From the cell containing the given text, extract its center point as (X, Y) coordinate. 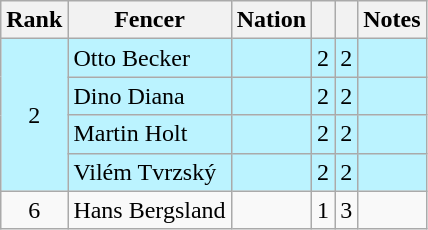
Hans Bergsland (150, 210)
Rank (34, 20)
Nation (271, 20)
3 (346, 210)
Notes (392, 20)
Vilém Tvrzský (150, 172)
Fencer (150, 20)
1 (324, 210)
Martin Holt (150, 134)
Dino Diana (150, 96)
6 (34, 210)
Otto Becker (150, 58)
